Pinpoint the cell where the given text exists, returning its (X, Y) midpoint coordinate. 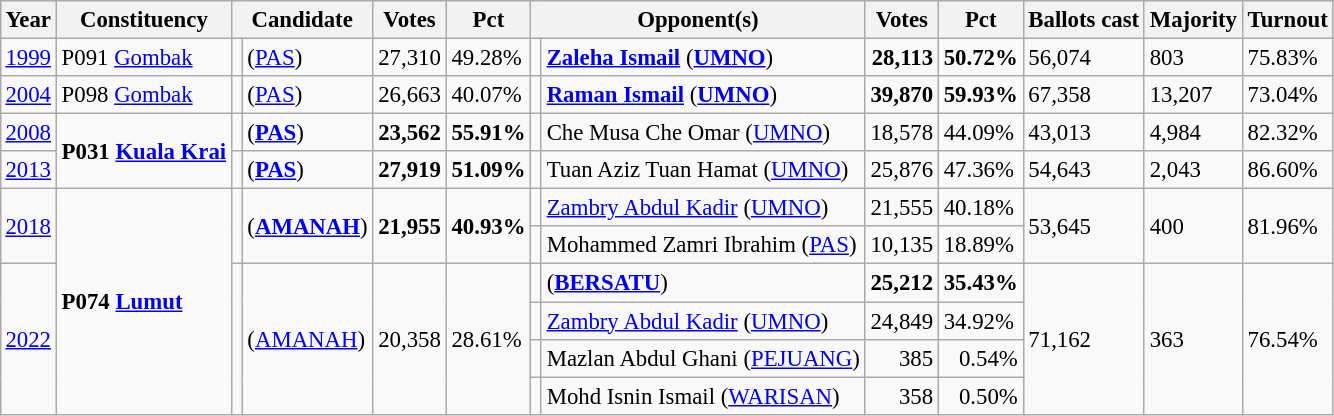
0.54% (980, 358)
363 (1193, 339)
Ballots cast (1084, 20)
Constituency (144, 20)
26,663 (410, 95)
P031 Kuala Krai (144, 152)
Tuan Aziz Tuan Hamat (UMNO) (703, 170)
47.36% (980, 170)
67,358 (1084, 95)
28.61% (488, 339)
P074 Lumut (144, 302)
27,310 (410, 57)
13,207 (1193, 95)
53,645 (1084, 226)
28,113 (902, 57)
4,984 (1193, 133)
40.18% (980, 208)
0.50% (980, 396)
40.07% (488, 95)
51.09% (488, 170)
50.72% (980, 57)
21,555 (902, 208)
2013 (28, 170)
10,135 (902, 245)
18.89% (980, 245)
358 (902, 396)
803 (1193, 57)
21,955 (410, 226)
43,013 (1084, 133)
385 (902, 358)
(BERSATU) (703, 283)
18,578 (902, 133)
23,562 (410, 133)
P098 Gombak (144, 95)
81.96% (1288, 226)
Opponent(s) (698, 20)
Zaleha Ismail (UMNO) (703, 57)
75.83% (1288, 57)
76.54% (1288, 339)
34.92% (980, 321)
86.60% (1288, 170)
2022 (28, 339)
2008 (28, 133)
Majority (1193, 20)
59.93% (980, 95)
40.93% (488, 226)
2004 (28, 95)
2,043 (1193, 170)
1999 (28, 57)
2018 (28, 226)
400 (1193, 226)
73.04% (1288, 95)
56,074 (1084, 57)
49.28% (488, 57)
82.32% (1288, 133)
55.91% (488, 133)
35.43% (980, 283)
Candidate (302, 20)
25,876 (902, 170)
27,919 (410, 170)
Che Musa Che Omar (UMNO) (703, 133)
44.09% (980, 133)
54,643 (1084, 170)
Raman Ismail (UMNO) (703, 95)
Mohd Isnin Ismail (WARISAN) (703, 396)
20,358 (410, 339)
Mohammed Zamri Ibrahim (PAS) (703, 245)
24,849 (902, 321)
Year (28, 20)
25,212 (902, 283)
P091 Gombak (144, 57)
Mazlan Abdul Ghani (PEJUANG) (703, 358)
71,162 (1084, 339)
Turnout (1288, 20)
39,870 (902, 95)
